Detect which cell encompasses the target text, then output its (x, y) center coordinate. 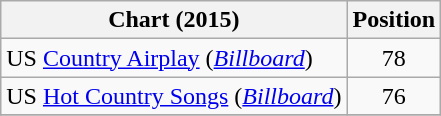
Chart (2015) (174, 20)
US Hot Country Songs (Billboard) (174, 96)
US Country Airplay (Billboard) (174, 58)
78 (394, 58)
Position (394, 20)
76 (394, 96)
